Find where the given text appears and provide that cell's center as [x, y] coordinate. 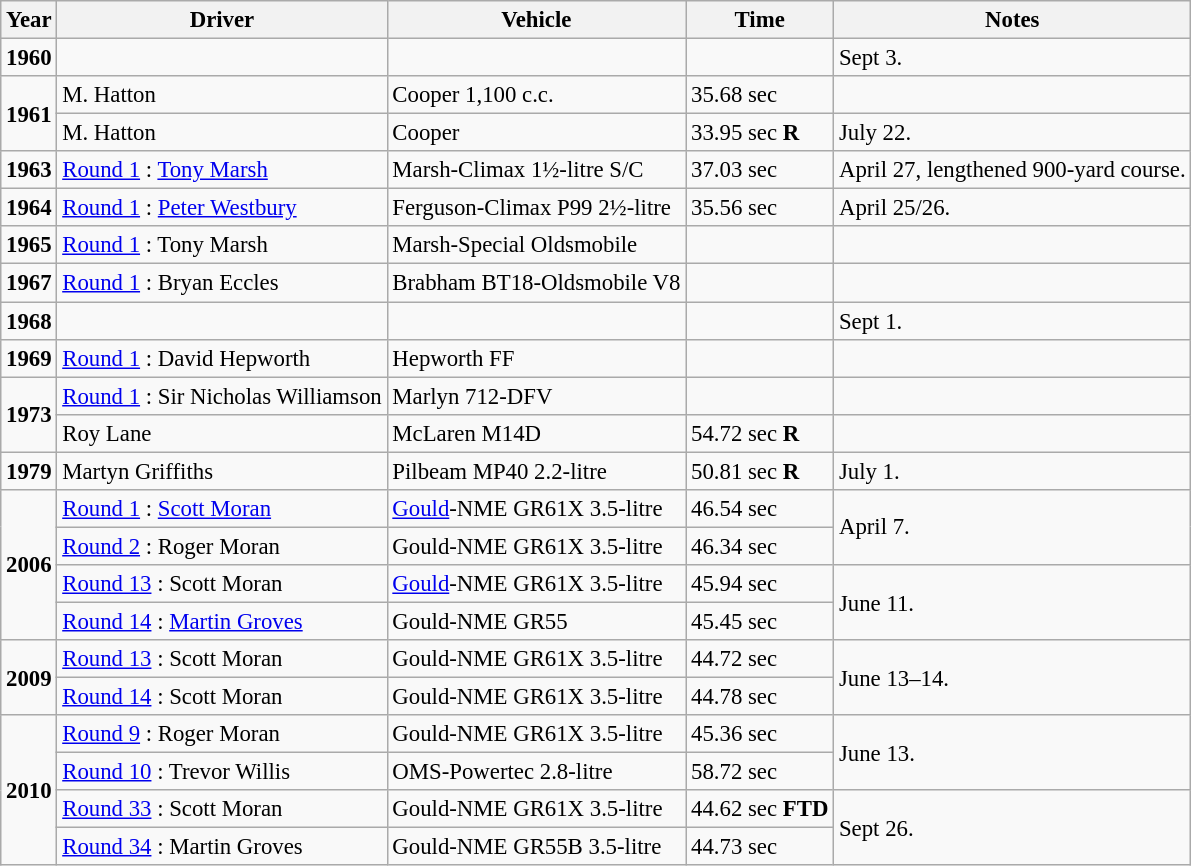
Marsh-Special Oldsmobile [536, 245]
1965 [29, 245]
Gould-NME GR55 [536, 621]
Round 1 : Peter Westbury [222, 208]
Round 1 : Bryan Eccles [222, 283]
June 11. [1012, 602]
33.95 sec R [760, 133]
Round 34 : Martin Groves [222, 847]
44.73 sec [760, 847]
1967 [29, 283]
Marsh-Climax 1½-litre S/C [536, 170]
46.34 sec [760, 546]
Round 1 : David Hepworth [222, 358]
Round 14 : Scott Moran [222, 697]
Sept 26. [1012, 828]
50.81 sec R [760, 471]
Pilbeam MP40 2.2-litre [536, 471]
Sept 3. [1012, 58]
35.56 sec [760, 208]
Round 1 : Sir Nicholas Williamson [222, 396]
April 7. [1012, 528]
Notes [1012, 20]
1979 [29, 471]
Sept 1. [1012, 321]
1963 [29, 170]
1961 [29, 114]
35.68 sec [760, 95]
1964 [29, 208]
June 13–14. [1012, 678]
1973 [29, 414]
58.72 sec [760, 772]
Time [760, 20]
July 1. [1012, 471]
45.45 sec [760, 621]
1960 [29, 58]
1969 [29, 358]
Round 2 : Roger Moran [222, 546]
April 25/26. [1012, 208]
45.94 sec [760, 584]
OMS-Powertec 2.8-litre [536, 772]
April 27, lengthened 900-yard course. [1012, 170]
Martyn Griffiths [222, 471]
54.72 sec R [760, 433]
44.72 sec [760, 659]
37.03 sec [760, 170]
July 22. [1012, 133]
2006 [29, 565]
Vehicle [536, 20]
Roy Lane [222, 433]
Marlyn 712-DFV [536, 396]
46.54 sec [760, 509]
45.36 sec [760, 734]
1968 [29, 321]
Brabham BT18-Oldsmobile V8 [536, 283]
2010 [29, 790]
2009 [29, 678]
Round 10 : Trevor Willis [222, 772]
McLaren M14D [536, 433]
Round 9 : Roger Moran [222, 734]
Cooper [536, 133]
Year [29, 20]
Round 14 : Martin Groves [222, 621]
Cooper 1,100 c.c. [536, 95]
June 13. [1012, 752]
Hepworth FF [536, 358]
Gould-NME GR55B 3.5-litre [536, 847]
Round 1 : Scott Moran [222, 509]
44.62 sec FTD [760, 809]
Round 33 : Scott Moran [222, 809]
44.78 sec [760, 697]
Ferguson-Climax P99 2½-litre [536, 208]
Driver [222, 20]
